For the text-containing cell, return its midpoint in [X, Y] coordinate format. 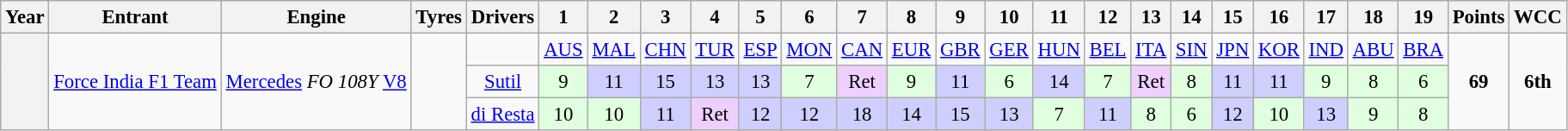
Force India F1 Team [135, 83]
4 [715, 17]
69 [1478, 83]
2 [614, 17]
HUN [1059, 50]
Mercedes FO 108Y V8 [317, 83]
AUS [563, 50]
CHN [666, 50]
MON [809, 50]
Entrant [135, 17]
Sutil [502, 82]
ITA [1151, 50]
JPN [1233, 50]
BEL [1108, 50]
19 [1423, 17]
Tyres [439, 17]
17 [1326, 17]
16 [1278, 17]
Engine [317, 17]
ESP [760, 50]
5 [760, 17]
GER [1009, 50]
6th [1538, 83]
MAL [614, 50]
3 [666, 17]
Drivers [502, 17]
GBR [960, 50]
BRA [1423, 50]
EUR [911, 50]
Year [25, 17]
KOR [1278, 50]
TUR [715, 50]
di Resta [502, 115]
Points [1478, 17]
SIN [1192, 50]
WCC [1538, 17]
1 [563, 17]
IND [1326, 50]
ABU [1373, 50]
CAN [862, 50]
